Find where the given text appears and provide that cell's center as [X, Y] coordinate. 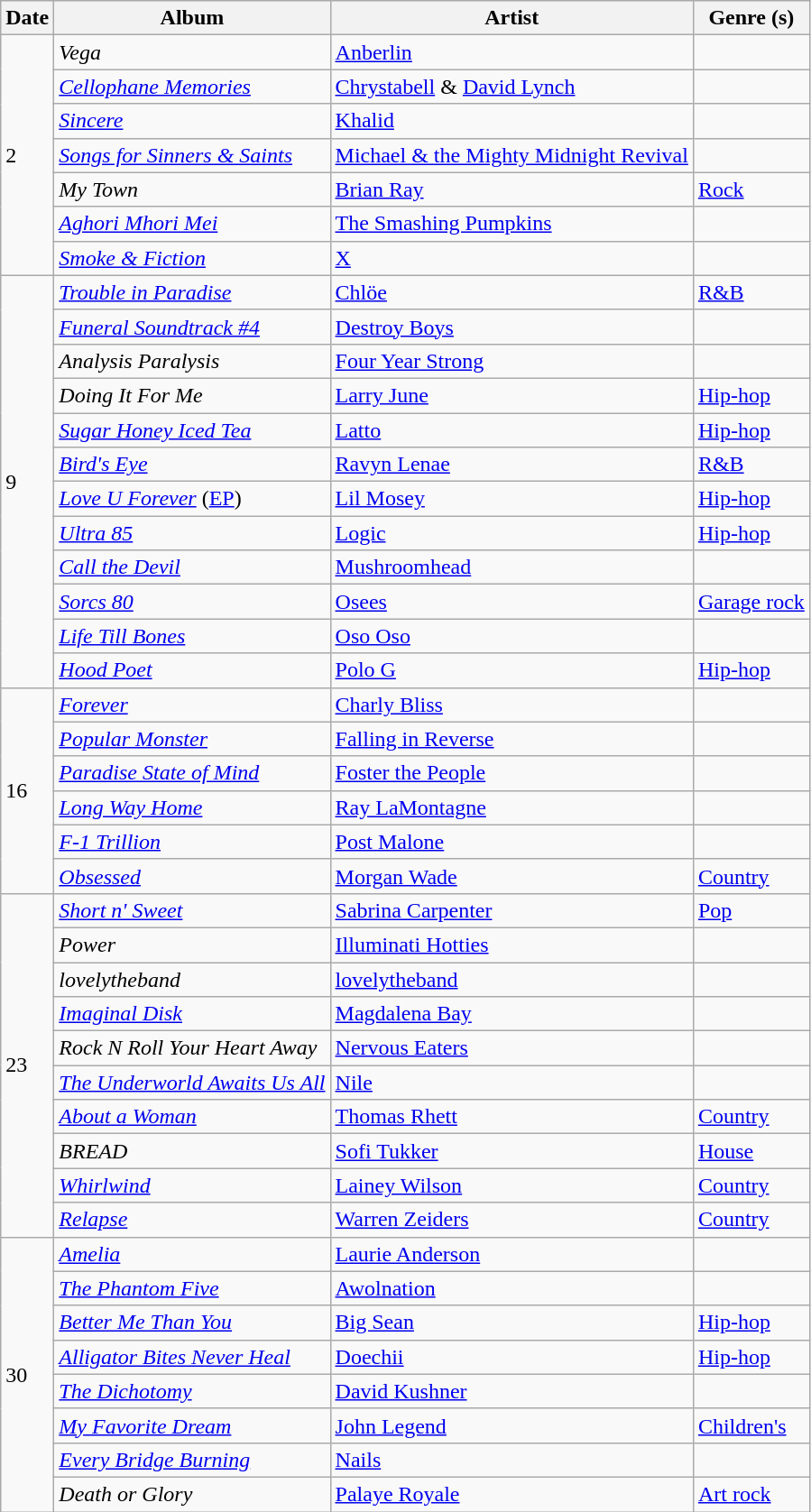
Sorcs 80 [192, 602]
Children's [751, 1425]
Analysis Paralysis [192, 361]
Laurie Anderson [511, 1254]
Post Malone [511, 842]
Ray LaMontagne [511, 807]
Art rock [751, 1494]
Illuminati Hotties [511, 945]
Alligator Bites Never Heal [192, 1357]
23 [27, 1065]
Cellophane Memories [192, 87]
John Legend [511, 1425]
BREAD [192, 1151]
Latto [511, 430]
Magdalena Bay [511, 1014]
Ravyn Lenae [511, 465]
Brian Ray [511, 189]
Whirlwind [192, 1185]
Osees [511, 602]
Paradise State of Mind [192, 773]
The Phantom Five [192, 1288]
Vega [192, 52]
Every Bridge Burning [192, 1460]
F-1 Trillion [192, 842]
Chlöe [511, 292]
Ultra 85 [192, 533]
Call the Devil [192, 567]
Death or Glory [192, 1494]
Obsessed [192, 876]
Smoke & Fiction [192, 258]
Aghori Mhori Mei [192, 224]
2 [27, 155]
9 [27, 482]
Polo G [511, 670]
Sabrina Carpenter [511, 910]
Palaye Royale [511, 1494]
Rock [751, 189]
Khalid [511, 121]
Rock N Roll Your Heart Away [192, 1048]
Better Me Than You [192, 1323]
Charly Bliss [511, 705]
Big Sean [511, 1323]
Morgan Wade [511, 876]
Lil Mosey [511, 499]
Foster the People [511, 773]
The Dichotomy [192, 1391]
30 [27, 1374]
Falling in Reverse [511, 739]
Amelia [192, 1254]
Trouble in Paradise [192, 292]
David Kushner [511, 1391]
Hood Poet [192, 670]
The Smashing Pumpkins [511, 224]
16 [27, 790]
Pop [751, 910]
Anberlin [511, 52]
Garage rock [751, 602]
Four Year Strong [511, 361]
Power [192, 945]
Mushroomhead [511, 567]
House [751, 1151]
X [511, 258]
My Favorite Dream [192, 1425]
Chrystabell & David Lynch [511, 87]
Funeral Soundtrack #4 [192, 327]
Bird's Eye [192, 465]
Larry June [511, 395]
Short n' Sweet [192, 910]
Nails [511, 1460]
Warren Zeiders [511, 1220]
Thomas Rhett [511, 1117]
Oso Oso [511, 636]
Genre (s) [751, 18]
My Town [192, 189]
About a Woman [192, 1117]
Imaginal Disk [192, 1014]
Doechii [511, 1357]
Date [27, 18]
Artist [511, 18]
Forever [192, 705]
Relapse [192, 1220]
Logic [511, 533]
Awolnation [511, 1288]
The Underworld Awaits Us All [192, 1083]
Destroy Boys [511, 327]
Life Till Bones [192, 636]
Nervous Eaters [511, 1048]
Sofi Tukker [511, 1151]
Lainey Wilson [511, 1185]
Songs for Sinners & Saints [192, 155]
Sincere [192, 121]
Nile [511, 1083]
Long Way Home [192, 807]
Love U Forever (EP) [192, 499]
Popular Monster [192, 739]
Michael & the Mighty Midnight Revival [511, 155]
Sugar Honey Iced Tea [192, 430]
Album [192, 18]
Doing It For Me [192, 395]
